Capture the cell that displays the provided text and extract its (X, Y) central coordinate. 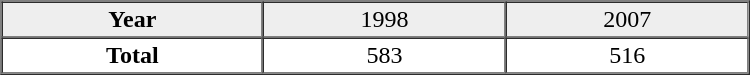
Year (133, 20)
Total (133, 56)
516 (628, 56)
583 (384, 56)
1998 (384, 20)
2007 (628, 20)
